Identify which cell holds the provided text, then report its [X, Y] central coordinate. 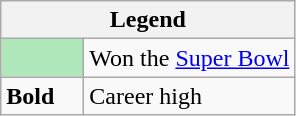
Bold [42, 96]
Legend [148, 20]
Won the Super Bowl [190, 58]
Career high [190, 96]
